Scan for the cell matching the given text and deliver its [X, Y] coordinate at center. 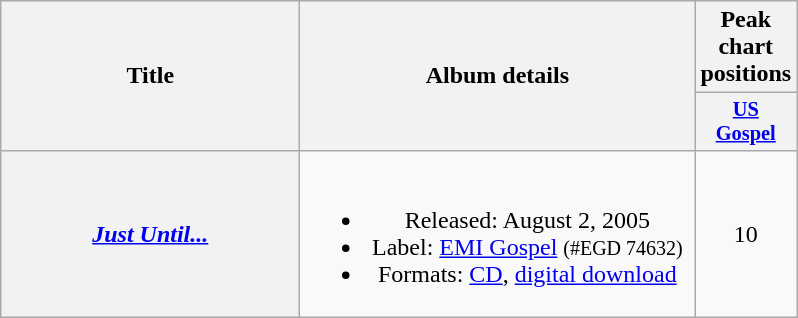
USGospel [746, 122]
Title [150, 76]
Released: August 2, 2005Label: EMI Gospel (#EGD 74632)Formats: CD, digital download [498, 234]
Album details [498, 76]
10 [746, 234]
Peak chart positions [746, 47]
Just Until... [150, 234]
